Scan for the cell matching the given text and deliver its (x, y) coordinate at center. 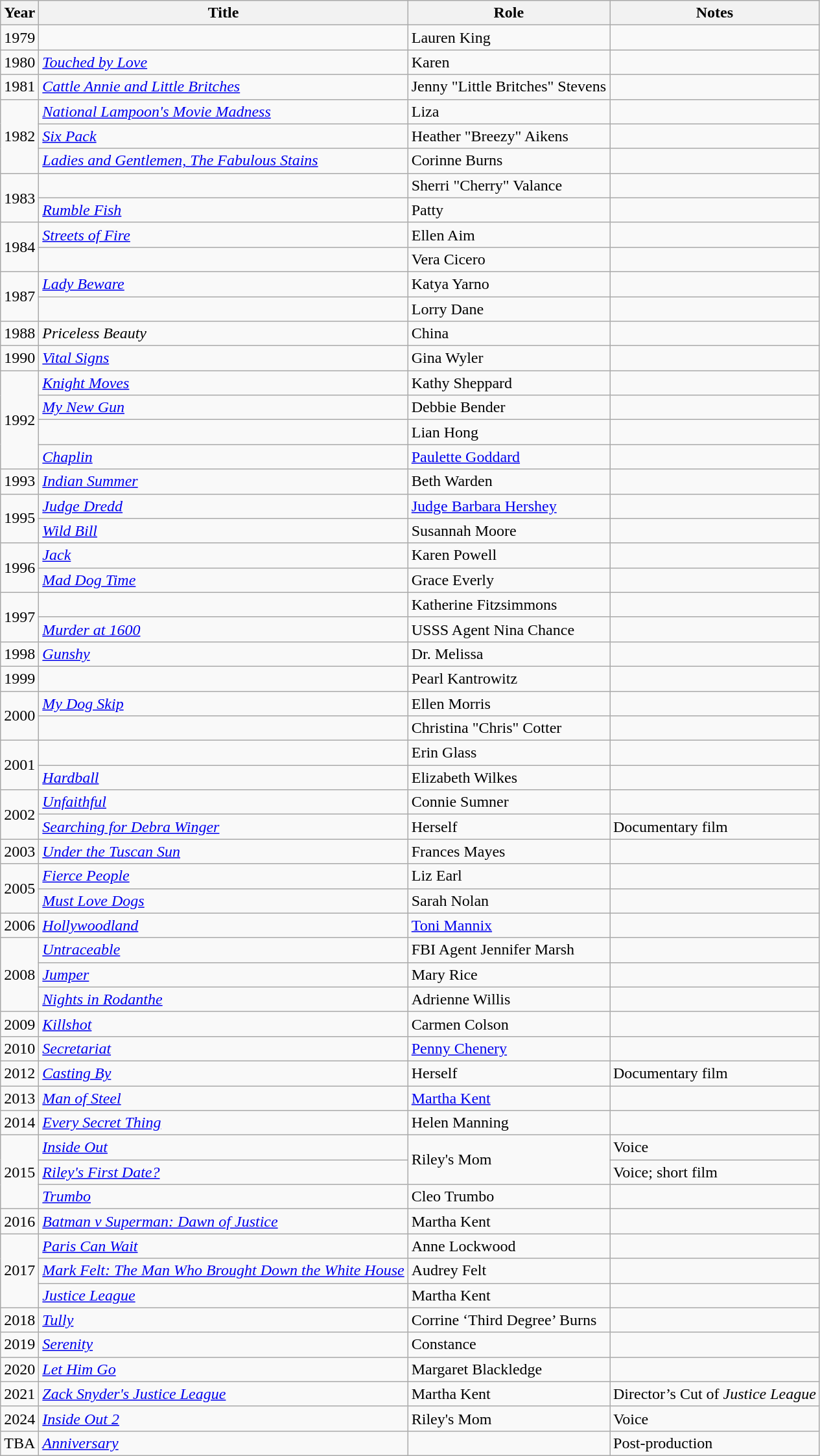
Chaplin (223, 457)
2020 (19, 1369)
2003 (19, 851)
1988 (19, 334)
Vera Cicero (508, 259)
2001 (19, 765)
USSS Agent Nina Chance (508, 629)
Director’s Cut of Justice League (714, 1394)
2005 (19, 888)
Erin Glass (508, 753)
Paulette Goddard (508, 457)
Mary Rice (508, 975)
China (508, 334)
Gunshy (223, 654)
Judge Dredd (223, 506)
Anniversary (223, 1443)
Mad Dog Time (223, 580)
Carmen Colson (508, 1024)
Inside Out 2 (223, 1418)
2009 (19, 1024)
2010 (19, 1048)
2015 (19, 1172)
Jack (223, 555)
Audrey Felt (508, 1271)
1979 (19, 38)
Corinne Burns (508, 161)
2013 (19, 1098)
Voice; short film (714, 1172)
2017 (19, 1271)
Tully (223, 1320)
Riley's First Date? (223, 1172)
2024 (19, 1418)
2012 (19, 1073)
Penny Chenery (508, 1048)
Mark Felt: The Man Who Brought Down the White House (223, 1271)
National Lampoon's Movie Madness (223, 111)
Liz Earl (508, 876)
2021 (19, 1394)
Secretariat (223, 1048)
Pearl Kantrowitz (508, 678)
Justice League (223, 1295)
1996 (19, 568)
1998 (19, 654)
Man of Steel (223, 1098)
Casting By (223, 1073)
Title (223, 13)
Serenity (223, 1345)
Murder at 1600 (223, 629)
2014 (19, 1123)
Hollywoodland (223, 925)
Unfaithful (223, 802)
Katherine Fitzsimmons (508, 605)
Trumbo (223, 1197)
Rumble Fish (223, 210)
Indian Summer (223, 481)
Must Love Dogs (223, 901)
1987 (19, 296)
TBA (19, 1443)
Toni Mannix (508, 925)
Ladies and Gentlemen, The Fabulous Stains (223, 161)
Susannah Moore (508, 531)
1980 (19, 62)
FBI Agent Jennifer Marsh (508, 950)
Year (19, 13)
1992 (19, 420)
Fierce People (223, 876)
Sarah Nolan (508, 901)
Debbie Bender (508, 408)
2000 (19, 715)
1999 (19, 678)
Notes (714, 13)
2002 (19, 815)
Paris Can Wait (223, 1246)
Beth Warden (508, 481)
Karen Powell (508, 555)
Connie Sumner (508, 802)
Anne Lockwood (508, 1246)
1982 (19, 136)
Lady Beware (223, 284)
Karen (508, 62)
Lian Hong (508, 432)
Ellen Morris (508, 703)
Post-production (714, 1443)
Gina Wyler (508, 358)
Touched by Love (223, 62)
2008 (19, 975)
2006 (19, 925)
Margaret Blackledge (508, 1369)
Priceless Beauty (223, 334)
Searching for Debra Winger (223, 827)
Judge Barbara Hershey (508, 506)
1984 (19, 247)
1995 (19, 518)
My New Gun (223, 408)
Kathy Sheppard (508, 383)
1997 (19, 617)
Knight Moves (223, 383)
Every Secret Thing (223, 1123)
1983 (19, 198)
Under the Tuscan Sun (223, 851)
Dr. Melissa (508, 654)
Cattle Annie and Little Britches (223, 87)
Ellen Aim (508, 235)
1981 (19, 87)
My Dog Skip (223, 703)
Six Pack (223, 136)
2019 (19, 1345)
Helen Manning (508, 1123)
1993 (19, 481)
Liza (508, 111)
Vital Signs (223, 358)
Nights in Rodanthe (223, 999)
Grace Everly (508, 580)
Streets of Fire (223, 235)
Hardball (223, 778)
Corrine ‘Third Degree’ Burns (508, 1320)
Killshot (223, 1024)
Inside Out (223, 1148)
1990 (19, 358)
Lauren King (508, 38)
Untraceable (223, 950)
Frances Mayes (508, 851)
Christina "Chris" Cotter (508, 728)
Cleo Trumbo (508, 1197)
Sherri "Cherry" Valance (508, 185)
2018 (19, 1320)
Heather "Breezy" Aikens (508, 136)
Batman v Superman: Dawn of Justice (223, 1221)
Patty (508, 210)
2016 (19, 1221)
Lorry Dane (508, 309)
Let Him Go (223, 1369)
Jenny "Little Britches" Stevens (508, 87)
Constance (508, 1345)
Zack Snyder's Justice League (223, 1394)
Elizabeth Wilkes (508, 778)
Adrienne Willis (508, 999)
Katya Yarno (508, 284)
Wild Bill (223, 531)
Role (508, 13)
Jumper (223, 975)
